For the text-containing cell, return its midpoint in (X, Y) coordinate format. 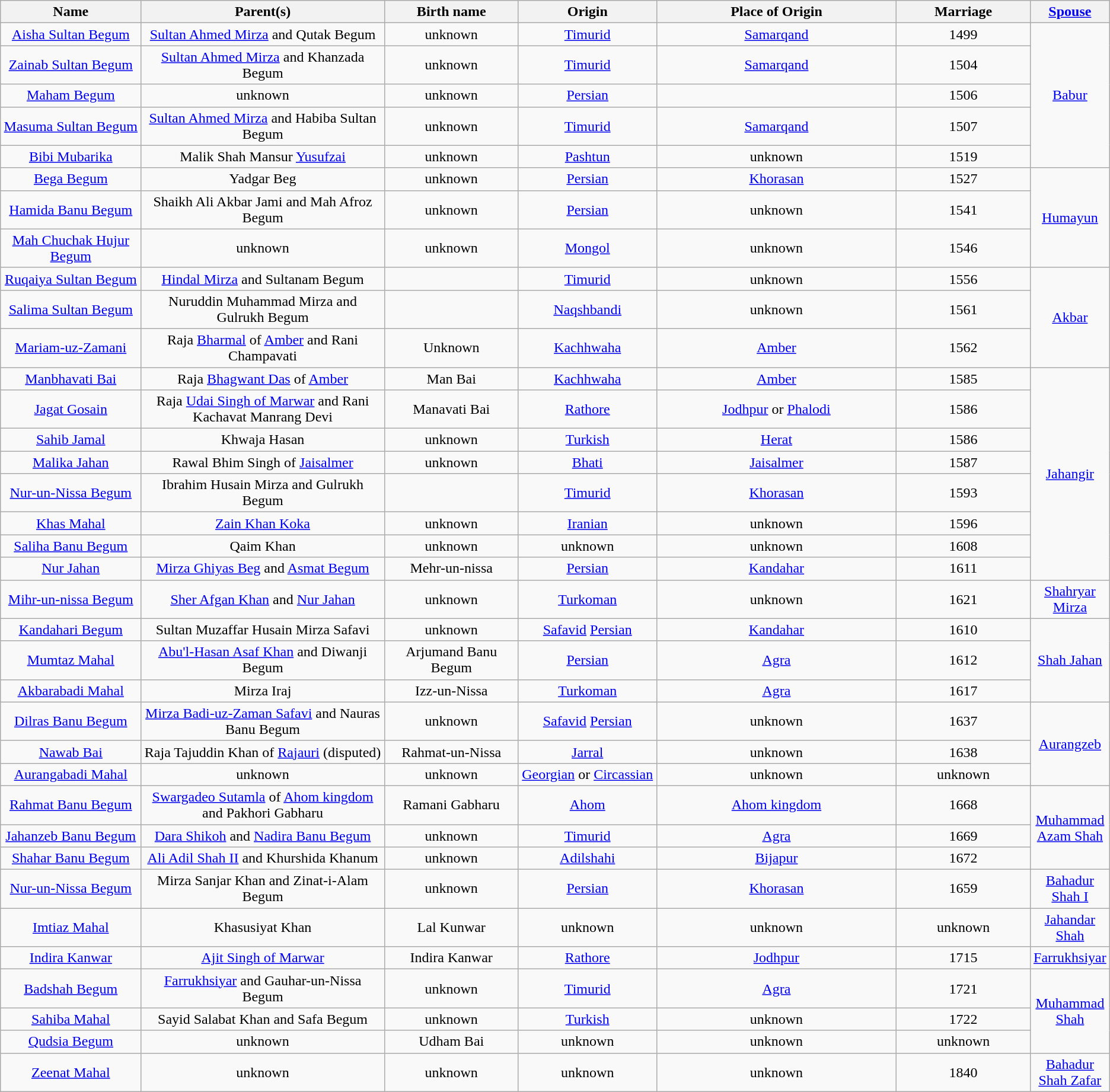
1593 (964, 493)
Aurangzeb (1070, 743)
Sultan Ahmed Mirza and Khanzada Begum (263, 65)
Badshah Begum (71, 989)
Khas Mahal (71, 523)
1585 (964, 379)
1637 (964, 721)
1504 (964, 65)
Jaisalmer (776, 462)
Humayun (1070, 218)
Shaikh Ali Akbar Jami and Mah Afroz Begum (263, 210)
Dara Shikoh and Nadira Banu Begum (263, 835)
Manavati Bai (451, 409)
Nur Jahan (71, 569)
Marriage (964, 12)
Mihr-un-nissa Begum (71, 599)
Mongol (587, 248)
Georgian or Circassian (587, 774)
1611 (964, 569)
Hindal Mirza and Sultanam Begum (263, 279)
1608 (964, 546)
Ibrahim Husain Mirza and Gulrukh Begum (263, 493)
Mehr-un-nissa (451, 569)
Akbarabadi Mahal (71, 691)
Mah Chuchak Hujur Begum (71, 248)
Place of Origin (776, 12)
1610 (964, 630)
Saliha Banu Begum (71, 546)
Zeenat Mahal (71, 1072)
1561 (964, 309)
1668 (964, 805)
Raja Tajuddin Khan of Rajauri (disputed) (263, 752)
Sultan Ahmed Mirza and Qutak Begum (263, 34)
Unknown (451, 347)
Pashtun (587, 157)
Ahom kingdom (776, 805)
Mirza Badi-uz-Zaman Safavi and Nauras Banu Begum (263, 721)
Bega Begum (71, 179)
Shahryar Mirza (1070, 599)
Khwaja Hasan (263, 440)
Qaim Khan (263, 546)
Bijapur (776, 858)
Jarral (587, 752)
1506 (964, 95)
Farrukhsiyar (1070, 958)
Sher Afgan Khan and Nur Jahan (263, 599)
Ramani Gabharu (451, 805)
Kandahari Begum (71, 630)
1721 (964, 989)
1507 (964, 126)
Man Bai (451, 379)
Lal Kunwar (451, 927)
1612 (964, 660)
Raja Bhagwant Das of Amber (263, 379)
1722 (964, 1019)
Sahib Jamal (71, 440)
Hamida Banu Begum (71, 210)
Izz-un-Nissa (451, 691)
Zainab Sultan Begum (71, 65)
1527 (964, 179)
Sahiba Mahal (71, 1019)
Jodhpur (776, 958)
Bahadur Shah I (1070, 889)
Ruqaiya Sultan Begum (71, 279)
Iranian (587, 523)
Rahmat-un-Nissa (451, 752)
Nuruddin Muhammad Mirza and Gulrukh Begum (263, 309)
Mirza Ghiyas Beg and Asmat Begum (263, 569)
Qudsia Begum (71, 1042)
Khasusiyat Khan (263, 927)
Naqshbandi (587, 309)
1541 (964, 210)
Jodhpur or Phalodi (776, 409)
Name (71, 12)
Maham Begum (71, 95)
1519 (964, 157)
1840 (964, 1072)
Origin (587, 12)
Yadgar Beg (263, 179)
Aurangabadi Mahal (71, 774)
1546 (964, 248)
Malika Jahan (71, 462)
Muhammad Shah (1070, 1011)
1715 (964, 958)
Shahar Banu Begum (71, 858)
Abu'l-Hasan Asaf Khan and Diwanji Begum (263, 660)
Rawal Bhim Singh of Jaisalmer (263, 462)
Muhammad Azam Shah (1070, 828)
Salima Sultan Begum (71, 309)
1669 (964, 835)
Ali Adil Shah II and Khurshida Khanum (263, 858)
1659 (964, 889)
Babur (1070, 95)
Bhati (587, 462)
Imtiaz Mahal (71, 927)
Masuma Sultan Begum (71, 126)
1587 (964, 462)
Ahom (587, 805)
1617 (964, 691)
Manbhavati Bai (71, 379)
Raja Bharmal of Amber and Rani Champavati (263, 347)
Rahmat Banu Begum (71, 805)
Nawab Bai (71, 752)
Dilras Banu Begum (71, 721)
Sultan Muzaffar Husain Mirza Safavi (263, 630)
1562 (964, 347)
Shah Jahan (1070, 660)
Mariam-uz-Zamani (71, 347)
Udham Bai (451, 1042)
1621 (964, 599)
1638 (964, 752)
Jagat Gosain (71, 409)
Mirza Sanjar Khan and Zinat-i-Alam Begum (263, 889)
1672 (964, 858)
Jahandar Shah (1070, 927)
1499 (964, 34)
Arjumand Banu Begum (451, 660)
Parent(s) (263, 12)
Aisha Sultan Begum (71, 34)
Zain Khan Koka (263, 523)
Sayid Salabat Khan and Safa Begum (263, 1019)
Mirza Iraj (263, 691)
Jahangir (1070, 474)
Mumtaz Mahal (71, 660)
1596 (964, 523)
Ajit Singh of Marwar (263, 958)
Jahanzeb Banu Begum (71, 835)
Herat (776, 440)
1556 (964, 279)
Farrukhsiyar and Gauhar-un-Nissa Begum (263, 989)
Bibi Mubarika (71, 157)
Raja Udai Singh of Marwar and Rani Kachavat Manrang Devi (263, 409)
Birth name (451, 12)
Bahadur Shah Zafar (1070, 1072)
Adilshahi (587, 858)
Sultan Ahmed Mirza and Habiba Sultan Begum (263, 126)
Spouse (1070, 12)
Akbar (1070, 317)
Malik Shah Mansur Yusufzai (263, 157)
Swargadeo Sutamla of Ahom kingdom and Pakhori Gabharu (263, 805)
